Scan for the cell matching the given text and deliver its (x, y) coordinate at center. 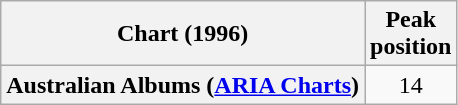
Australian Albums (ARIA Charts) (183, 85)
Chart (1996) (183, 34)
Peakposition (411, 34)
14 (411, 85)
